Return [X, Y] of the center of cell containing provided text 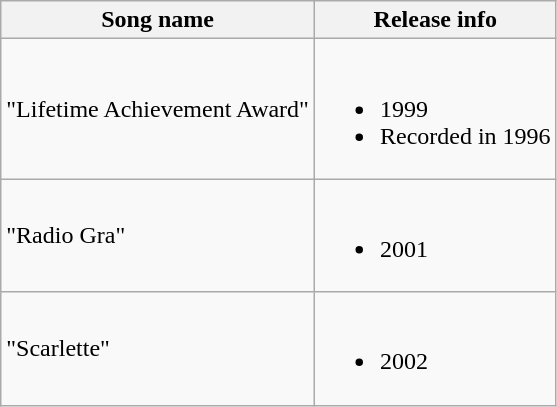
2001 [435, 236]
"Lifetime Achievement Award" [158, 109]
"Scarlette" [158, 348]
"Radio Gra" [158, 236]
Release info [435, 20]
2002 [435, 348]
1999Recorded in 1996 [435, 109]
Song name [158, 20]
